Search for the cell housing the specified text and yield its (X, Y) center coordinate. 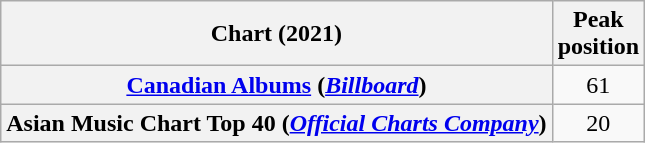
20 (598, 123)
Canadian Albums (Billboard) (276, 85)
Asian Music Chart Top 40 (Official Charts Company) (276, 123)
Peakposition (598, 34)
61 (598, 85)
Chart (2021) (276, 34)
